Capture the cell that displays the provided text and extract its [X, Y] central coordinate. 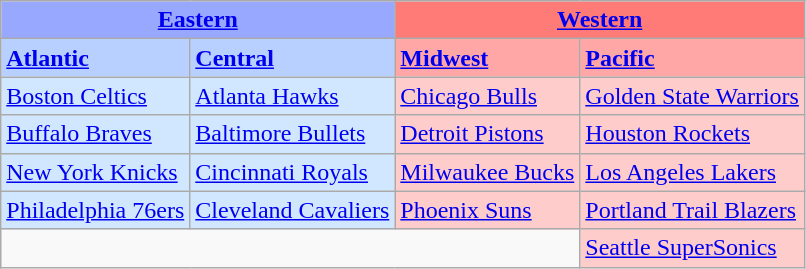
Baltimore Bullets [292, 134]
Milwaukee Bucks [488, 172]
Philadelphia 76ers [96, 210]
Atlantic [96, 58]
Western [600, 20]
Atlanta Hawks [292, 96]
Golden State Warriors [692, 96]
Central [292, 58]
Houston Rockets [692, 134]
Eastern [198, 20]
Cincinnati Royals [292, 172]
Cleveland Cavaliers [292, 210]
New York Knicks [96, 172]
Portland Trail Blazers [692, 210]
Buffalo Braves [96, 134]
Los Angeles Lakers [692, 172]
Seattle SuperSonics [692, 248]
Chicago Bulls [488, 96]
Pacific [692, 58]
Midwest [488, 58]
Phoenix Suns [488, 210]
Boston Celtics [96, 96]
Detroit Pistons [488, 134]
